Identify which cell holds the provided text, then report its [X, Y] central coordinate. 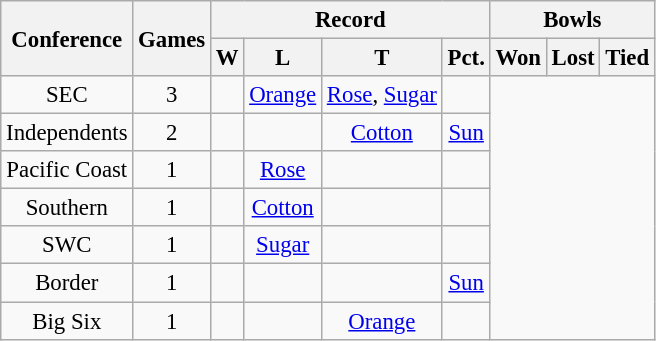
Independents [67, 133]
Lost [573, 58]
2 [172, 133]
Won [518, 58]
L [283, 58]
Sugar [283, 245]
W [226, 58]
Pct. [466, 58]
Bowls [572, 20]
Big Six [67, 321]
Record [350, 20]
T [382, 58]
Border [67, 283]
3 [172, 95]
Rose, Sugar [382, 95]
Conference [67, 38]
Rose [283, 170]
Tied [627, 58]
SWC [67, 245]
Games [172, 38]
SEC [67, 95]
Southern [67, 208]
Pacific Coast [67, 170]
